Return [x, y] of the center of cell containing provided text 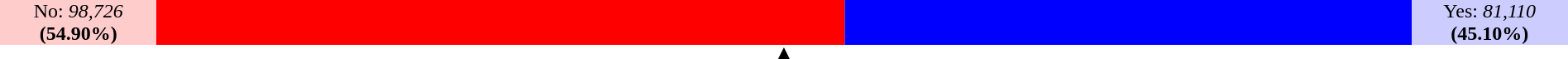
No: 98,726 (54.90%) [79, 22]
Yes: 81,110 (45.10%) [1489, 22]
